Determine the [x, y] coordinate at the center of the cell enclosing the given text.  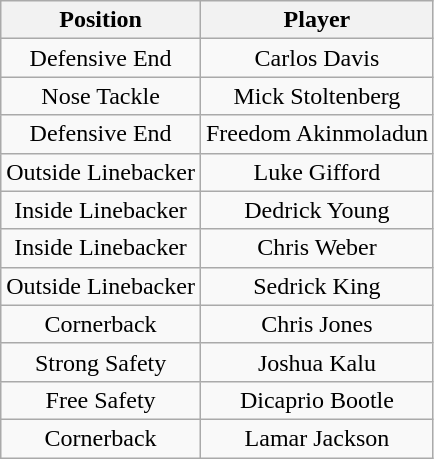
Freedom Akinmoladun [316, 134]
Mick Stoltenberg [316, 96]
Sedrick King [316, 286]
Dicaprio Bootle [316, 400]
Player [316, 20]
Carlos Davis [316, 58]
Position [101, 20]
Chris Weber [316, 248]
Lamar Jackson [316, 438]
Free Safety [101, 400]
Nose Tackle [101, 96]
Joshua Kalu [316, 362]
Luke Gifford [316, 172]
Strong Safety [101, 362]
Dedrick Young [316, 210]
Chris Jones [316, 324]
